For the text-containing cell, return its midpoint in (X, Y) coordinate format. 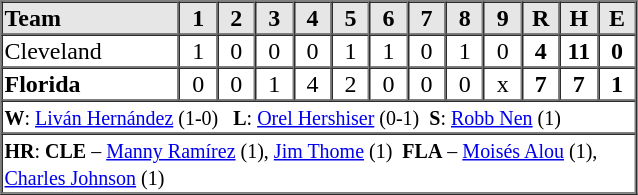
H (579, 18)
Cleveland (91, 50)
5 (350, 18)
E (617, 18)
R (541, 18)
x (503, 84)
Florida (91, 84)
HR: CLE – Manny Ramírez (1), Jim Thome (1) FLA – Moisés Alou (1), Charles Johnson (1) (319, 164)
W: Liván Hernández (1-0) L: Orel Hershiser (0-1) S: Robb Nen (1) (319, 116)
6 (388, 18)
Team (91, 18)
9 (503, 18)
8 (465, 18)
11 (579, 50)
3 (274, 18)
